Search for the cell housing the specified text and yield its (x, y) center coordinate. 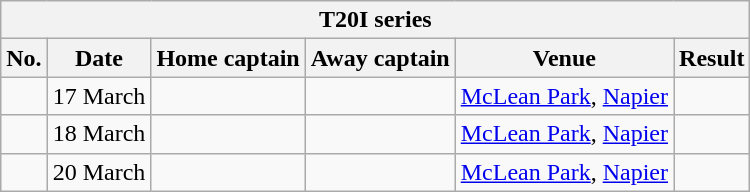
20 March (99, 172)
Home captain (228, 58)
Venue (564, 58)
18 March (99, 134)
Date (99, 58)
17 March (99, 96)
No. (24, 58)
Away captain (380, 58)
Result (712, 58)
T20I series (376, 20)
